Return the [X, Y] coordinate for the center point of the cell that contains the specified text.  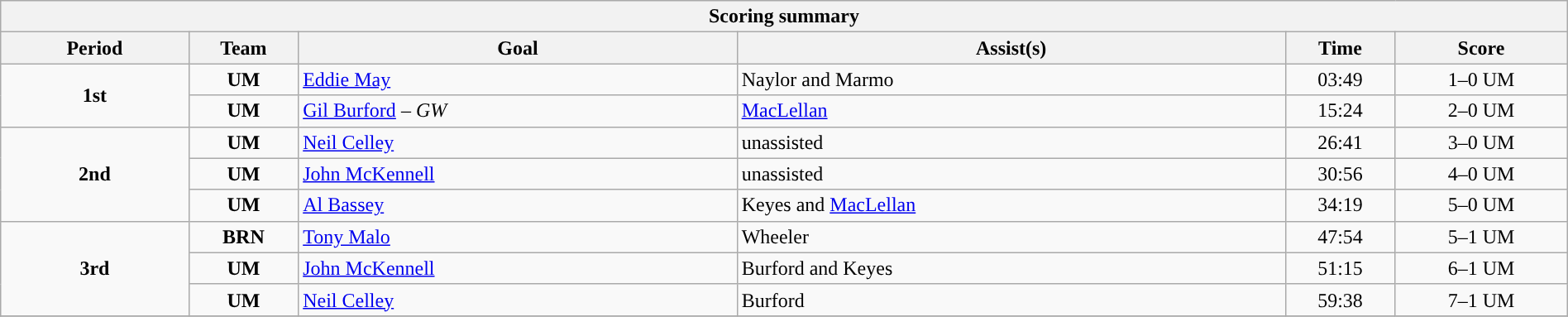
Al Bassey [518, 205]
Time [1340, 48]
1st [94, 95]
Keyes and MacLellan [1011, 205]
15:24 [1340, 111]
Wheeler [1011, 237]
Goal [518, 48]
MacLellan [1011, 111]
1–0 UM [1481, 79]
6–1 UM [1481, 268]
5–1 UM [1481, 237]
2–0 UM [1481, 111]
4–0 UM [1481, 174]
Naylor and Marmo [1011, 79]
7–1 UM [1481, 300]
Team [243, 48]
Burford [1011, 300]
2nd [94, 174]
51:15 [1340, 268]
BRN [243, 237]
47:54 [1340, 237]
3–0 UM [1481, 142]
Score [1481, 48]
Assist(s) [1011, 48]
26:41 [1340, 142]
5–0 UM [1481, 205]
Eddie May [518, 79]
Tony Malo [518, 237]
03:49 [1340, 79]
Scoring summary [784, 17]
59:38 [1340, 300]
Burford and Keyes [1011, 268]
Gil Burford – GW [518, 111]
30:56 [1340, 174]
3rd [94, 268]
34:19 [1340, 205]
Period [94, 48]
